Scan for the cell matching the given text and deliver its (X, Y) coordinate at center. 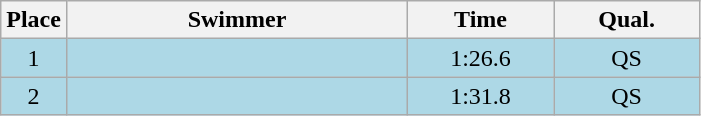
Time (481, 20)
Swimmer (236, 20)
1 (34, 58)
Qual. (627, 20)
Place (34, 20)
2 (34, 96)
1:31.8 (481, 96)
1:26.6 (481, 58)
